Search for the cell housing the specified text and yield its (X, Y) center coordinate. 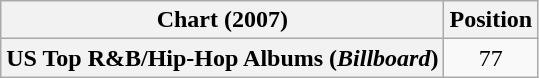
Position (491, 20)
Chart (2007) (222, 20)
US Top R&B/Hip-Hop Albums (Billboard) (222, 58)
77 (491, 58)
